Return (X, Y) of the center of cell containing provided text 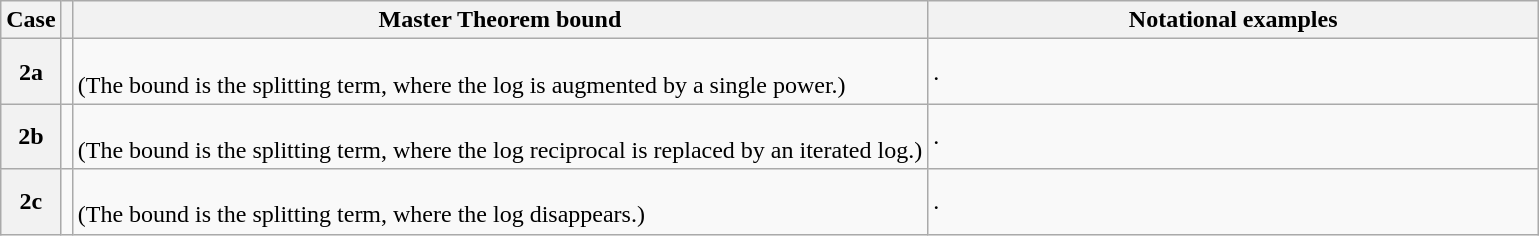
(The bound is the splitting term, where the log reciprocal is replaced by an iterated log.) (500, 136)
2a (31, 72)
2c (31, 202)
Master Theorem bound (500, 20)
(The bound is the splitting term, where the log disappears.) (500, 202)
Case (31, 20)
Notational examples (1234, 20)
2b (31, 136)
(The bound is the splitting term, where the log is augmented by a single power.) (500, 72)
